Identify which cell holds the provided text, then report its [x, y] central coordinate. 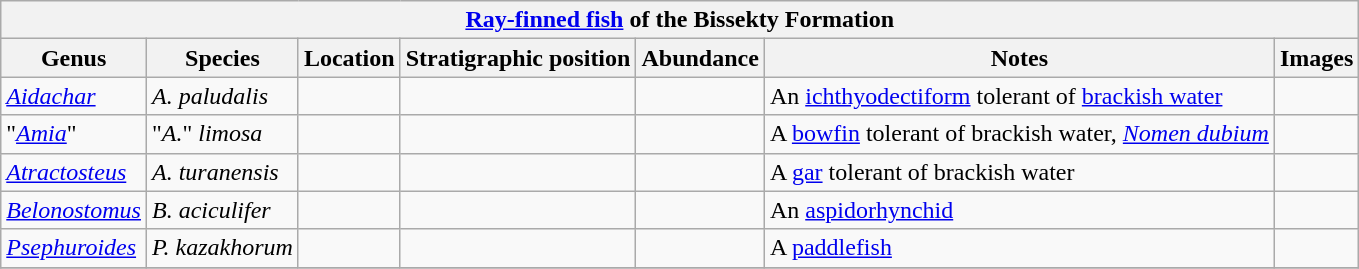
A bowfin tolerant of brackish water, Nomen dubium [1019, 134]
Abundance [700, 58]
Stratigraphic position [518, 58]
Ray-finned fish of the Bissekty Formation [680, 20]
A gar tolerant of brackish water [1019, 172]
Atractosteus [74, 172]
P. kazakhorum [222, 248]
A. paludalis [222, 96]
Location [349, 58]
An ichthyodectiform tolerant of brackish water [1019, 96]
A. turanensis [222, 172]
Genus [74, 58]
Belonostomus [74, 210]
Images [1316, 58]
Species [222, 58]
Psephuroides [74, 248]
"A." limosa [222, 134]
"Amia" [74, 134]
B. aciculifer [222, 210]
A paddlefish [1019, 248]
Aidachar [74, 96]
Notes [1019, 58]
An aspidorhynchid [1019, 210]
